Return the (X, Y) coordinate for the center point of the cell that contains the specified text.  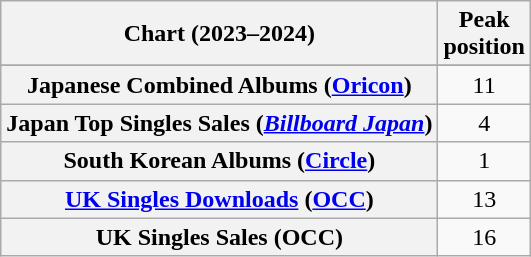
Chart (2023–2024) (220, 34)
1 (484, 161)
13 (484, 199)
UK Singles Sales (OCC) (220, 237)
Peakposition (484, 34)
South Korean Albums (Circle) (220, 161)
UK Singles Downloads (OCC) (220, 199)
Japanese Combined Albums (Oricon) (220, 85)
Japan Top Singles Sales (Billboard Japan) (220, 123)
16 (484, 237)
4 (484, 123)
11 (484, 85)
